Scan for the cell matching the given text and deliver its [x, y] coordinate at center. 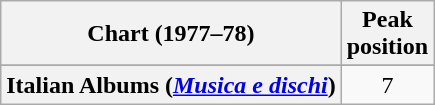
Peakposition [387, 34]
Italian Albums (Musica e dischi) [171, 85]
7 [387, 85]
Chart (1977–78) [171, 34]
